For the text-containing cell, return its midpoint in [X, Y] coordinate format. 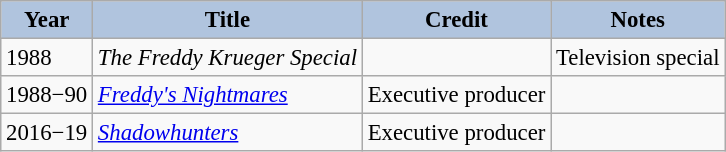
2016−19 [47, 133]
1988−90 [47, 95]
Notes [638, 20]
Television special [638, 58]
Freddy's Nightmares [228, 95]
Year [47, 20]
Shadowhunters [228, 133]
The Freddy Krueger Special [228, 58]
1988 [47, 58]
Title [228, 20]
Credit [456, 20]
